Scan for the cell matching the given text and deliver its (X, Y) coordinate at center. 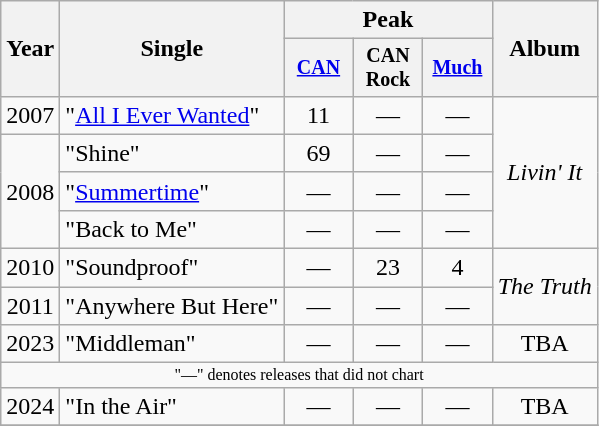
2024 (30, 406)
4 (458, 268)
2008 (30, 191)
"Middleman" (172, 344)
Much (458, 68)
2023 (30, 344)
2011 (30, 306)
"All I Ever Wanted" (172, 115)
2007 (30, 115)
"Anywhere But Here" (172, 306)
23 (388, 268)
CANRock (388, 68)
2010 (30, 268)
69 (318, 153)
"In the Air" (172, 406)
"Back to Me" (172, 229)
Year (30, 49)
"—" denotes releases that did not chart (299, 375)
"Soundproof" (172, 268)
11 (318, 115)
Peak (388, 20)
"Shine" (172, 153)
Livin' It (544, 172)
Album (544, 49)
CAN (318, 68)
"Summertime" (172, 191)
The Truth (544, 287)
Single (172, 49)
